Locate the cell with the specified text and output its [X, Y] center coordinate. 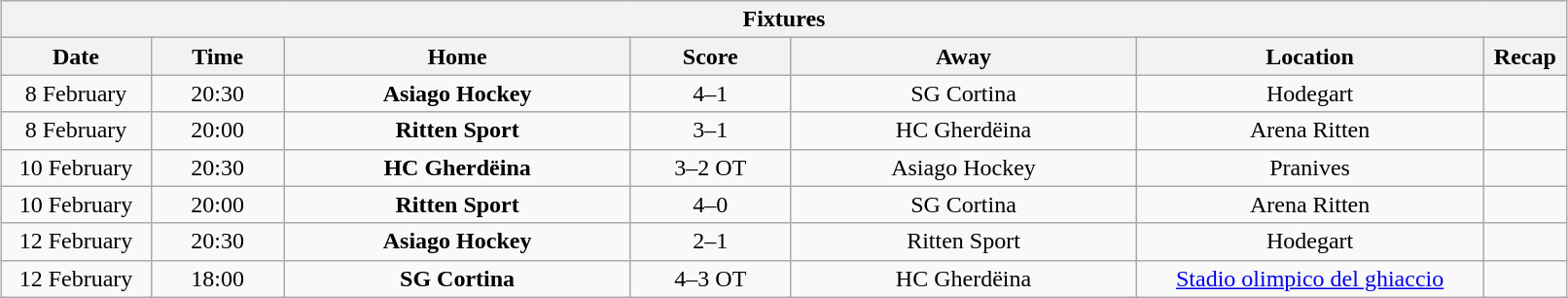
Time [218, 56]
3–2 OT [710, 168]
Fixtures [784, 19]
Score [710, 56]
4–1 [710, 93]
Home [457, 56]
Stadio olimpico del ghiaccio [1310, 279]
Away [963, 56]
Pranives [1310, 168]
4–3 OT [710, 279]
4–0 [710, 205]
2–1 [710, 242]
3–1 [710, 130]
Location [1310, 56]
Date [76, 56]
Recap [1525, 56]
18:00 [218, 279]
